Return (X, Y) of the center of cell containing provided text 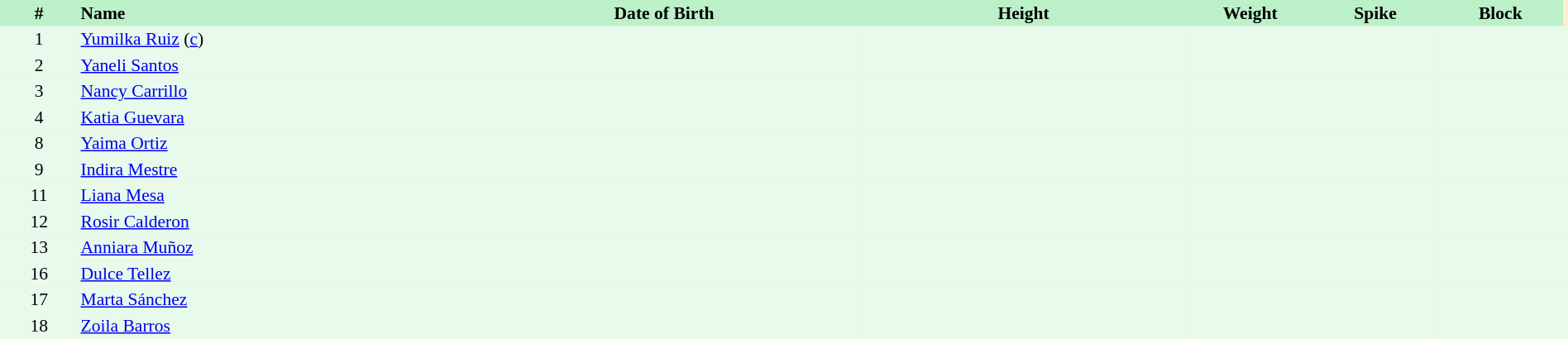
Yaima Ortiz (273, 144)
Katia Guevara (273, 117)
Spike (1374, 13)
Yumilka Ruiz (c) (273, 40)
Anniara Muñoz (273, 248)
18 (39, 326)
3 (39, 91)
Liana Mesa (273, 195)
17 (39, 299)
4 (39, 117)
Indira Mestre (273, 169)
Dulce Tellez (273, 274)
Rosir Calderon (273, 222)
1 (39, 40)
Marta Sánchez (273, 299)
16 (39, 274)
Block (1500, 13)
Weight (1250, 13)
13 (39, 248)
Nancy Carrillo (273, 91)
Date of Birth (664, 13)
Zoila Barros (273, 326)
9 (39, 169)
11 (39, 195)
2 (39, 65)
Height (1024, 13)
Yaneli Santos (273, 65)
# (39, 13)
12 (39, 222)
Name (273, 13)
8 (39, 144)
